For the text-containing cell, return its midpoint in [x, y] coordinate format. 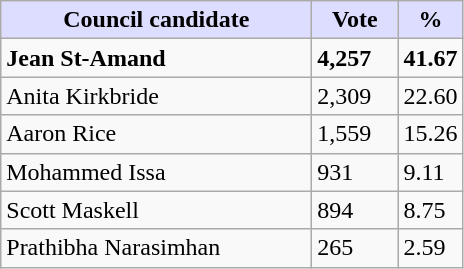
1,559 [355, 134]
% [430, 20]
2,309 [355, 96]
Vote [355, 20]
Aaron Rice [156, 134]
22.60 [430, 96]
9.11 [430, 172]
4,257 [355, 58]
Prathibha Narasimhan [156, 248]
Council candidate [156, 20]
265 [355, 248]
Anita Kirkbride [156, 96]
8.75 [430, 210]
2.59 [430, 248]
Jean St-Amand [156, 58]
Scott Maskell [156, 210]
Mohammed Issa [156, 172]
894 [355, 210]
931 [355, 172]
41.67 [430, 58]
15.26 [430, 134]
